Scan for the cell matching the given text and deliver its [X, Y] coordinate at center. 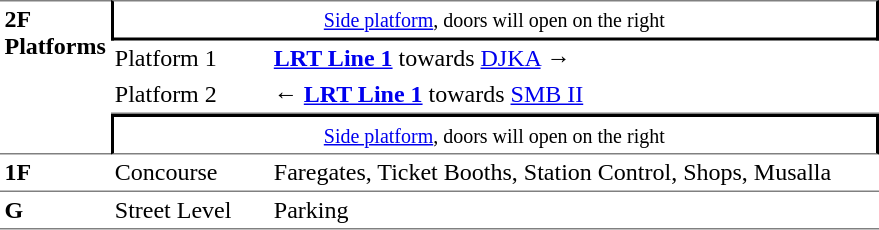
← LRT Line 1 towards SMB II [574, 95]
Parking [574, 211]
1F [55, 173]
Faregates, Ticket Booths, Station Control, Shops, Musalla [574, 173]
Concourse [190, 173]
2FPlatforms [55, 77]
Platform 1 [190, 58]
LRT Line 1 towards DJKA → [574, 58]
Platform 2 [190, 95]
G [55, 211]
Street Level [190, 211]
